Determine the (x, y) coordinate at the center of the cell enclosing the given text.  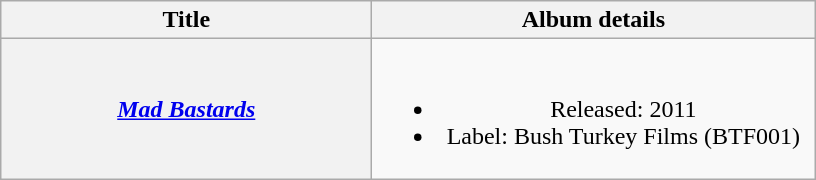
Title (186, 20)
Album details (594, 20)
Mad Bastards (186, 109)
Released: 2011Label: Bush Turkey Films (BTF001) (594, 109)
